Provide the (X, Y) coordinate of the cell's center where the given text is located.  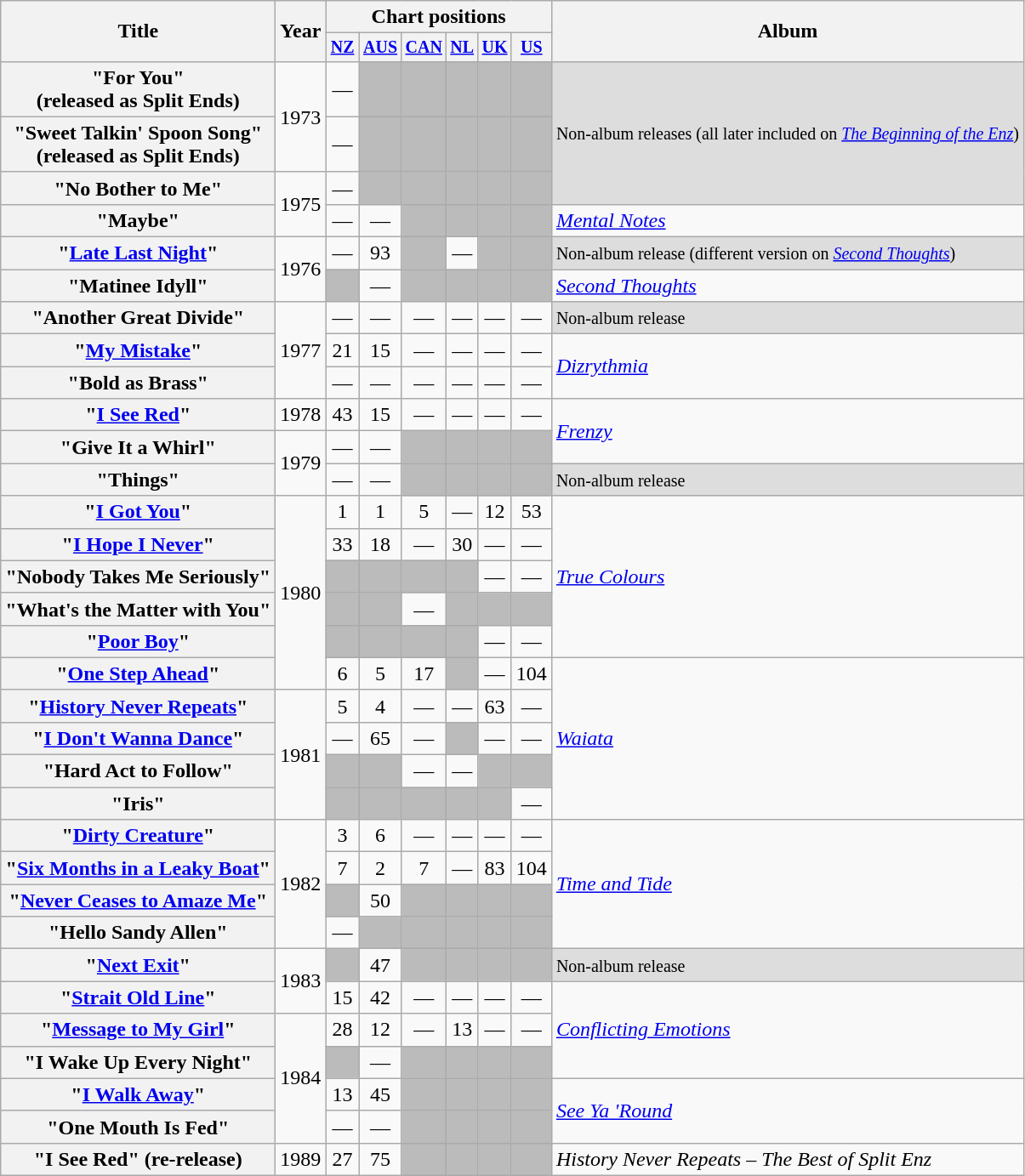
"Matinee Idyll" (138, 286)
"Dirty Creature" (138, 836)
1982 (301, 884)
63 (495, 706)
1989 (301, 1159)
75 (379, 1159)
"I Wake Up Every Night" (138, 1062)
US (531, 48)
"Maybe" (138, 220)
See Ya 'Round (788, 1111)
"Six Months in a Leaky Boat" (138, 868)
50 (379, 900)
"Poor Boy" (138, 641)
Mental Notes (788, 220)
"Iris" (138, 804)
28 (342, 1030)
"Hard Act to Follow" (138, 771)
UK (495, 48)
"No Bother to Me" (138, 188)
1979 (301, 463)
"One Step Ahead" (138, 673)
Frenzy (788, 431)
21 (342, 350)
1977 (301, 350)
"Next Exit" (138, 965)
"I Hope I Never" (138, 544)
"Late Last Night" (138, 253)
NL (463, 48)
Chart positions (439, 17)
Conflicting Emotions (788, 1030)
"Never Ceases to Amaze Me" (138, 900)
1976 (301, 270)
Non-album release (different version on Second Thoughts) (788, 253)
3 (342, 836)
"Things" (138, 480)
45 (379, 1094)
1975 (301, 204)
65 (379, 738)
"I Got You" (138, 512)
Title (138, 31)
Year (301, 31)
1978 (301, 415)
Album (788, 31)
17 (424, 673)
Waiata (788, 738)
4 (379, 706)
"Strait Old Line" (138, 997)
"Give It a Whirl" (138, 447)
"Message to My Girl" (138, 1030)
"My Mistake" (138, 350)
53 (531, 512)
CAN (424, 48)
47 (379, 965)
"Sweet Talkin' Spoon Song" (released as Split Ends) (138, 145)
30 (463, 544)
"Bold as Brass" (138, 383)
Dizrythmia (788, 366)
Non-album releases (all later included on The Beginning of the Enz) (788, 133)
2 (379, 868)
NZ (342, 48)
1984 (301, 1078)
1981 (301, 754)
27 (342, 1159)
43 (342, 415)
83 (495, 868)
"I Walk Away" (138, 1094)
"What's the Matter with You" (138, 609)
"Another Great Divide" (138, 318)
1983 (301, 981)
Time and Tide (788, 884)
18 (379, 544)
42 (379, 997)
"One Mouth Is Fed" (138, 1127)
93 (379, 253)
33 (342, 544)
"I See Red" (138, 415)
"Nobody Takes Me Seriously" (138, 577)
"History Never Repeats" (138, 706)
Second Thoughts (788, 286)
1973 (301, 116)
"For You" (released as Split Ends) (138, 88)
History Never Repeats – The Best of Split Enz (788, 1159)
AUS (379, 48)
"I Don't Wanna Dance" (138, 738)
1980 (301, 593)
"I See Red" (re-release) (138, 1159)
"Hello Sandy Allen" (138, 933)
True Colours (788, 577)
